Detect which cell encompasses the target text, then output its [X, Y] center coordinate. 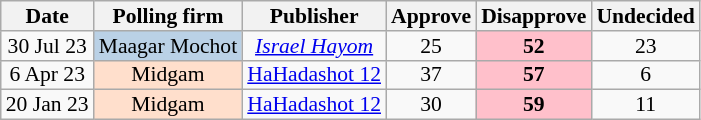
23 [645, 46]
Maagar Mochot [168, 46]
52 [534, 46]
Undecided [645, 16]
57 [534, 75]
37 [431, 75]
11 [645, 105]
Publisher [314, 16]
Approve [431, 16]
59 [534, 105]
20 Jan 23 [48, 105]
6 [645, 75]
30 [431, 105]
30 Jul 23 [48, 46]
Disapprove [534, 16]
25 [431, 46]
Date [48, 16]
6 Apr 23 [48, 75]
Israel Hayom [314, 46]
Polling firm [168, 16]
